Search for the cell housing the specified text and yield its [X, Y] center coordinate. 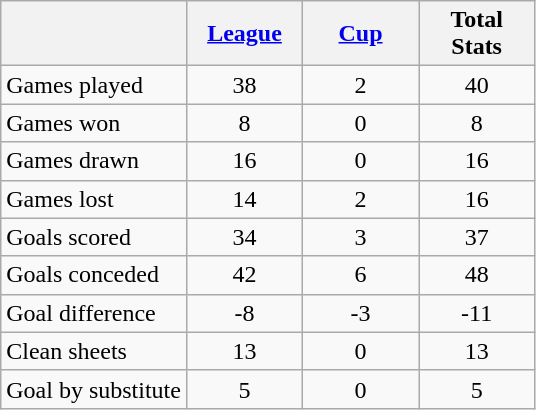
Games won [94, 123]
34 [244, 237]
3 [361, 237]
Total Stats [477, 34]
Games played [94, 85]
48 [477, 275]
42 [244, 275]
40 [477, 85]
-8 [244, 313]
38 [244, 85]
Clean sheets [94, 351]
14 [244, 199]
Games lost [94, 199]
Goals scored [94, 237]
37 [477, 237]
Goal by substitute [94, 389]
Goal difference [94, 313]
-3 [361, 313]
6 [361, 275]
Games drawn [94, 161]
Cup [361, 34]
League [244, 34]
-11 [477, 313]
Goals conceded [94, 275]
